Locate the cell with the specified text and output its [x, y] center coordinate. 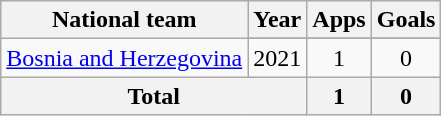
Bosnia and Herzegovina [124, 58]
Year [278, 20]
National team [124, 20]
Total [154, 96]
2021 [278, 58]
Apps [339, 20]
Goals [406, 20]
